Detect which cell encompasses the target text, then output its (x, y) center coordinate. 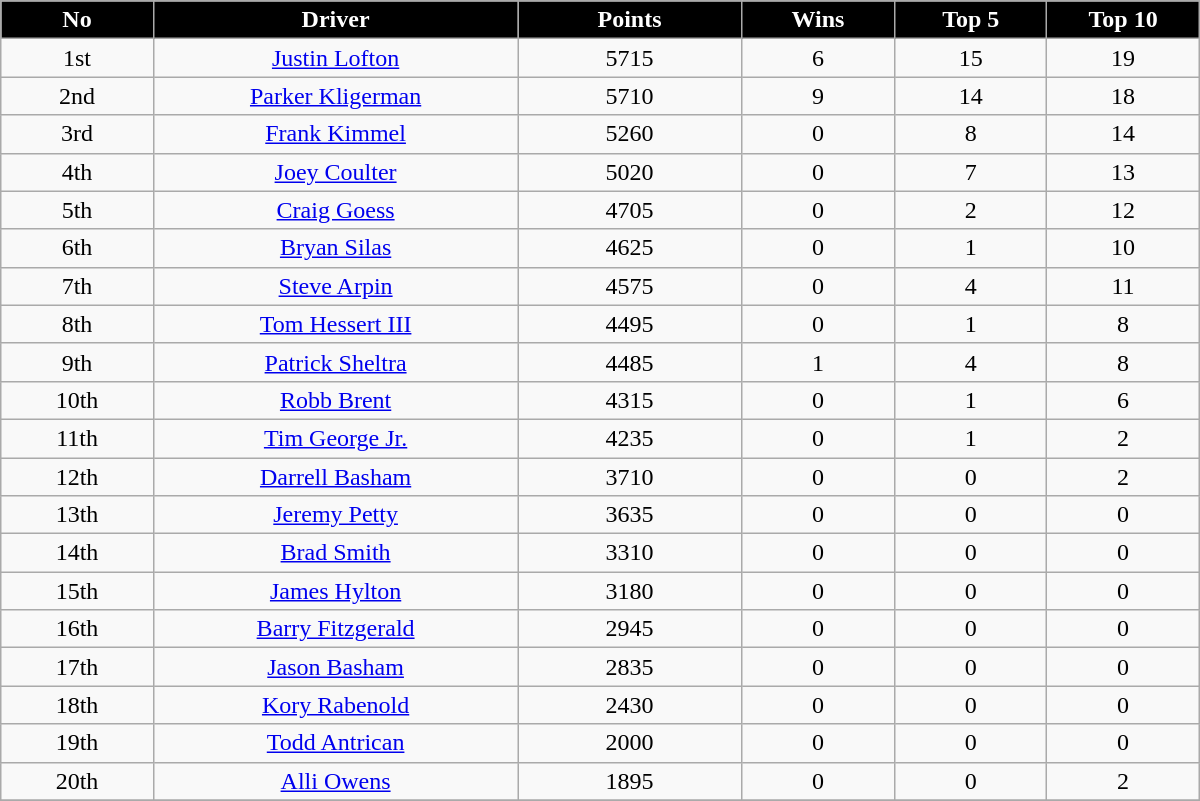
5260 (630, 134)
15 (971, 58)
2430 (630, 705)
3rd (78, 134)
11 (1123, 286)
Brad Smith (336, 553)
3710 (630, 477)
4235 (630, 438)
12 (1123, 210)
3180 (630, 591)
4315 (630, 400)
19th (78, 743)
7 (971, 172)
2945 (630, 629)
10 (1123, 248)
4575 (630, 286)
18 (1123, 96)
11th (78, 438)
Parker Kligerman (336, 96)
12th (78, 477)
Patrick Sheltra (336, 362)
Kory Rabenold (336, 705)
Points (630, 20)
Justin Lofton (336, 58)
9th (78, 362)
Driver (336, 20)
Jason Basham (336, 667)
Frank Kimmel (336, 134)
13 (1123, 172)
Wins (818, 20)
4705 (630, 210)
13th (78, 515)
Top 5 (971, 20)
Craig Goess (336, 210)
Jeremy Petty (336, 515)
6th (78, 248)
Darrell Basham (336, 477)
Top 10 (1123, 20)
14th (78, 553)
Alli Owens (336, 781)
4625 (630, 248)
8th (78, 324)
10th (78, 400)
7th (78, 286)
20th (78, 781)
Barry Fitzgerald (336, 629)
Robb Brent (336, 400)
Bryan Silas (336, 248)
2000 (630, 743)
4485 (630, 362)
17th (78, 667)
4495 (630, 324)
Joey Coulter (336, 172)
5715 (630, 58)
1895 (630, 781)
James Hylton (336, 591)
5710 (630, 96)
2nd (78, 96)
19 (1123, 58)
Todd Antrican (336, 743)
Steve Arpin (336, 286)
2835 (630, 667)
5th (78, 210)
1st (78, 58)
16th (78, 629)
No (78, 20)
5020 (630, 172)
3310 (630, 553)
3635 (630, 515)
18th (78, 705)
9 (818, 96)
15th (78, 591)
Tim George Jr. (336, 438)
Tom Hessert III (336, 324)
4th (78, 172)
